Output the [x, y] coordinate of the center of the cell containing the given text.  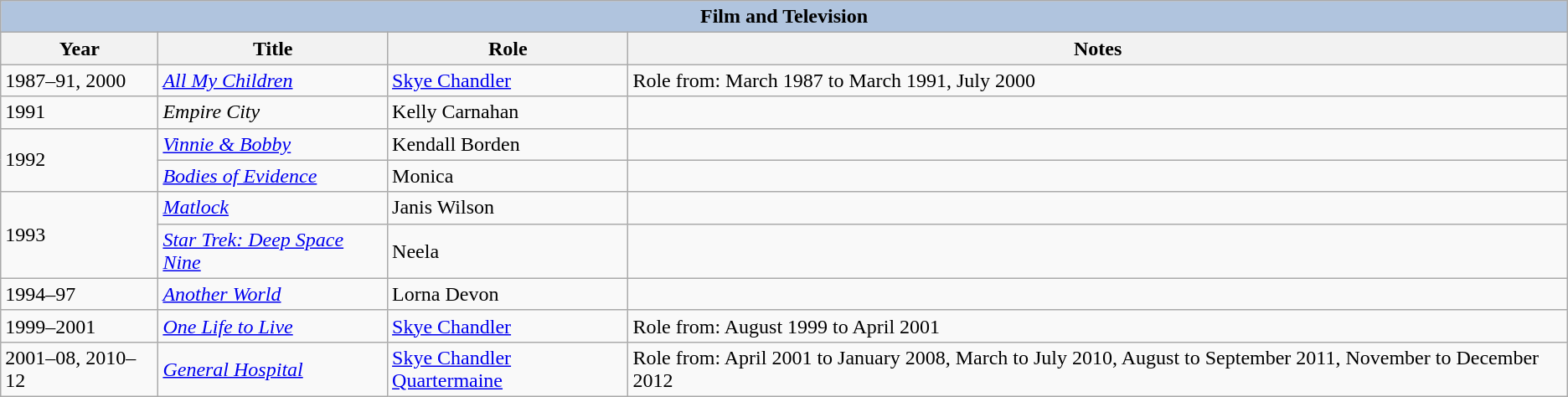
Vinnie & Bobby [273, 144]
1994–97 [80, 294]
Notes [1097, 49]
2001–08, 2010–12 [80, 369]
Film and Television [784, 17]
General Hospital [273, 369]
Kendall Borden [508, 144]
Bodies of Evidence [273, 176]
Role from: March 1987 to March 1991, July 2000 [1097, 80]
Role from: April 2001 to January 2008, March to July 2010, August to September 2011, November to December 2012 [1097, 369]
Another World [273, 294]
Star Trek: Deep Space Nine [273, 251]
All My Children [273, 80]
1993 [80, 235]
Monica [508, 176]
Janis Wilson [508, 208]
Skye Chandler Quartermaine [508, 369]
Neela [508, 251]
Role [508, 49]
Role from: August 1999 to April 2001 [1097, 326]
Kelly Carnahan [508, 112]
Matlock [273, 208]
Lorna Devon [508, 294]
1999–2001 [80, 326]
One Life to Live [273, 326]
1991 [80, 112]
1992 [80, 160]
Year [80, 49]
1987–91, 2000 [80, 80]
Empire City [273, 112]
Title [273, 49]
